Pinpoint the cell where the given text exists, returning its (X, Y) midpoint coordinate. 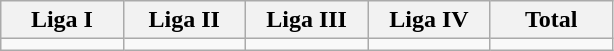
Liga II (184, 20)
Liga III (306, 20)
Liga I (62, 20)
Liga IV (429, 20)
Total (551, 20)
